Detect which cell encompasses the target text, then output its (X, Y) center coordinate. 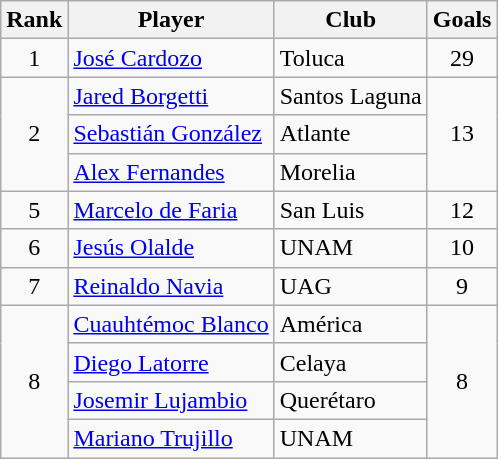
UAG (350, 286)
12 (462, 210)
6 (34, 248)
Toluca (350, 58)
Goals (462, 20)
Santos Laguna (350, 96)
América (350, 324)
1 (34, 58)
7 (34, 286)
Morelia (350, 172)
Reinaldo Navia (171, 286)
2 (34, 134)
Player (171, 20)
Jesús Olalde (171, 248)
Marcelo de Faria (171, 210)
Rank (34, 20)
Querétaro (350, 400)
Celaya (350, 362)
Josemir Lujambio (171, 400)
Alex Fernandes (171, 172)
San Luis (350, 210)
Jared Borgetti (171, 96)
Sebastián González (171, 134)
Club (350, 20)
9 (462, 286)
29 (462, 58)
José Cardozo (171, 58)
10 (462, 248)
5 (34, 210)
Mariano Trujillo (171, 438)
Atlante (350, 134)
13 (462, 134)
Cuauhtémoc Blanco (171, 324)
Diego Latorre (171, 362)
